Extract the [X, Y] coordinate from the center of the cell holding the provided text.  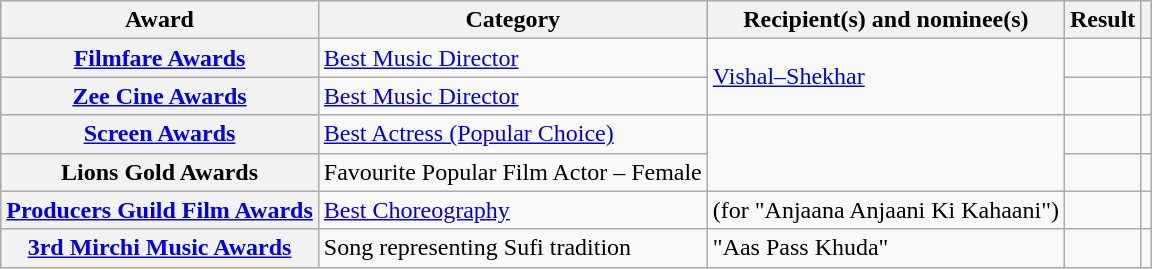
Screen Awards [160, 134]
Award [160, 20]
Vishal–Shekhar [886, 77]
Category [512, 20]
(for "Anjaana Anjaani Ki Kahaani") [886, 210]
3rd Mirchi Music Awards [160, 248]
Song representing Sufi tradition [512, 248]
Best Actress (Popular Choice) [512, 134]
Recipient(s) and nominee(s) [886, 20]
Filmfare Awards [160, 58]
Result [1102, 20]
Lions Gold Awards [160, 172]
Producers Guild Film Awards [160, 210]
Best Choreography [512, 210]
"Aas Pass Khuda" [886, 248]
Favourite Popular Film Actor – Female [512, 172]
Zee Cine Awards [160, 96]
